Determine the (x, y) coordinate at the center of the cell enclosing the given text.  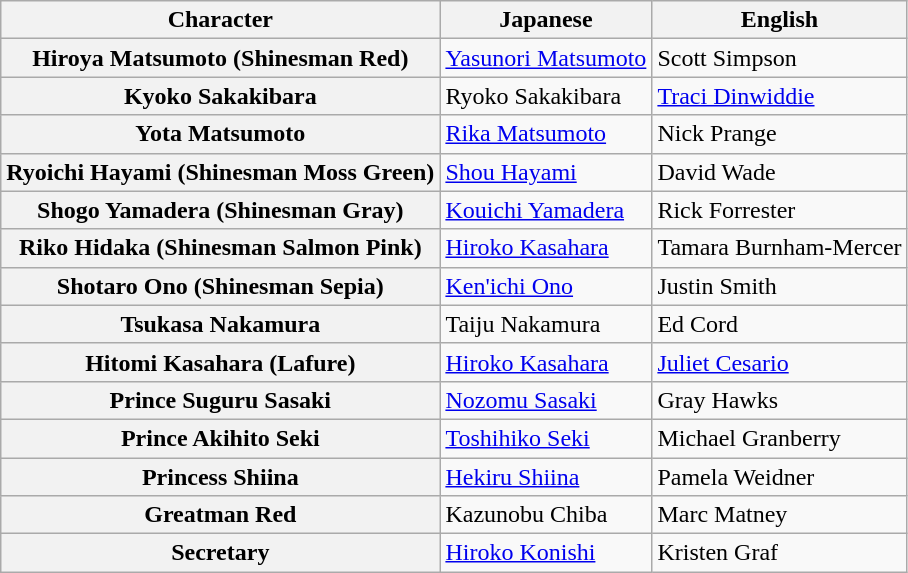
Rika Matsumoto (546, 134)
Shogo Yamadera (Shinesman Gray) (220, 210)
Tamara Burnham-Mercer (780, 248)
Ken'ichi Ono (546, 286)
Taiju Nakamura (546, 324)
Yota Matsumoto (220, 134)
Secretary (220, 553)
Riko Hidaka (Shinesman Salmon Pink) (220, 248)
Kristen Graf (780, 553)
Ed Cord (780, 324)
Prince Akihito Seki (220, 438)
Kazunobu Chiba (546, 515)
Juliet Cesario (780, 362)
Tsukasa Nakamura (220, 324)
Princess Shiina (220, 477)
Kyoko Sakakibara (220, 96)
Hiroya Matsumoto (Shinesman Red) (220, 58)
Hitomi Kasahara (Lafure) (220, 362)
Hekiru Shiina (546, 477)
Japanese (546, 20)
Pamela Weidner (780, 477)
Gray Hawks (780, 400)
Scott Simpson (780, 58)
Greatman Red (220, 515)
Prince Suguru Sasaki (220, 400)
Marc Matney (780, 515)
Toshihiko Seki (546, 438)
David Wade (780, 172)
Traci Dinwiddie (780, 96)
Yasunori Matsumoto (546, 58)
Shotaro Ono (Shinesman Sepia) (220, 286)
Shou Hayami (546, 172)
Kouichi Yamadera (546, 210)
Justin Smith (780, 286)
Rick Forrester (780, 210)
Nick Prange (780, 134)
Michael Granberry (780, 438)
Nozomu Sasaki (546, 400)
Ryoichi Hayami (Shinesman Moss Green) (220, 172)
English (780, 20)
Hiroko Konishi (546, 553)
Character (220, 20)
Ryoko Sakakibara (546, 96)
